Provide the [x, y] coordinate of the cell's center where the given text is located.  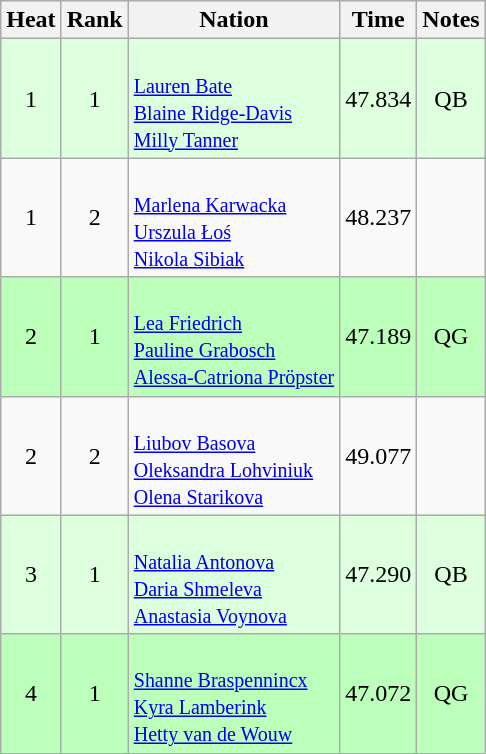
Marlena KarwackaUrszula ŁośNikola Sibiak [234, 218]
Time [378, 20]
49.077 [378, 456]
Notes [451, 20]
Nation [234, 20]
Shanne BraspennincxKyra LamberinkHetty van de Wouw [234, 694]
47.834 [378, 98]
Liubov BasovaOleksandra LohviniukOlena Starikova [234, 456]
Rank [94, 20]
Lea FriedrichPauline GraboschAlessa-Catriona Pröpster [234, 336]
Natalia AntonovaDaria ShmelevaAnastasia Voynova [234, 574]
48.237 [378, 218]
47.072 [378, 694]
3 [31, 574]
4 [31, 694]
Lauren BateBlaine Ridge-DavisMilly Tanner [234, 98]
Heat [31, 20]
47.189 [378, 336]
47.290 [378, 574]
